Extract the [x, y] coordinate from the center of the cell holding the provided text.  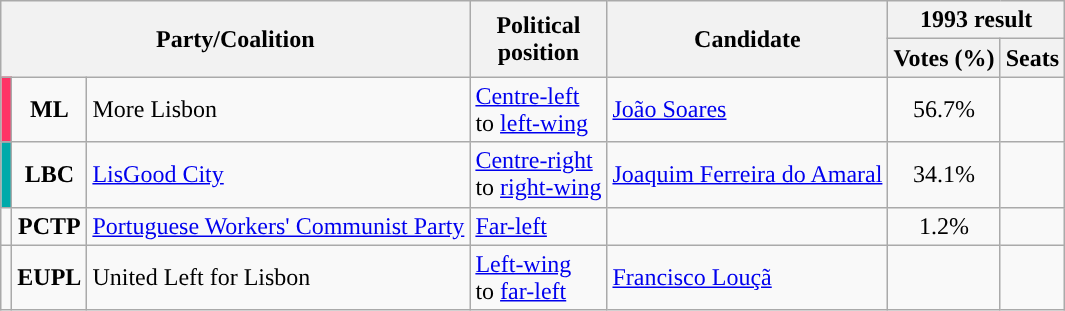
Joaquim Ferreira do Amaral [748, 174]
More Lisbon [278, 110]
João Soares [748, 110]
Party/Coalition [236, 39]
LBC [50, 174]
Candidate [748, 39]
Left-wingto far-left [538, 278]
Politicalposition [538, 39]
34.1% [944, 174]
EUPL [50, 278]
1993 result [976, 20]
Portuguese Workers' Communist Party [278, 226]
Centre-rightto right-wing [538, 174]
1.2% [944, 226]
United Left for Lisbon [278, 278]
Votes (%) [944, 58]
LisGood City [278, 174]
ML [50, 110]
PCTP [50, 226]
Seats [1032, 58]
Centre-leftto left-wing [538, 110]
Francisco Louçã [748, 278]
Far-left [538, 226]
56.7% [944, 110]
